Locate the cell with the specified text and output its [X, Y] center coordinate. 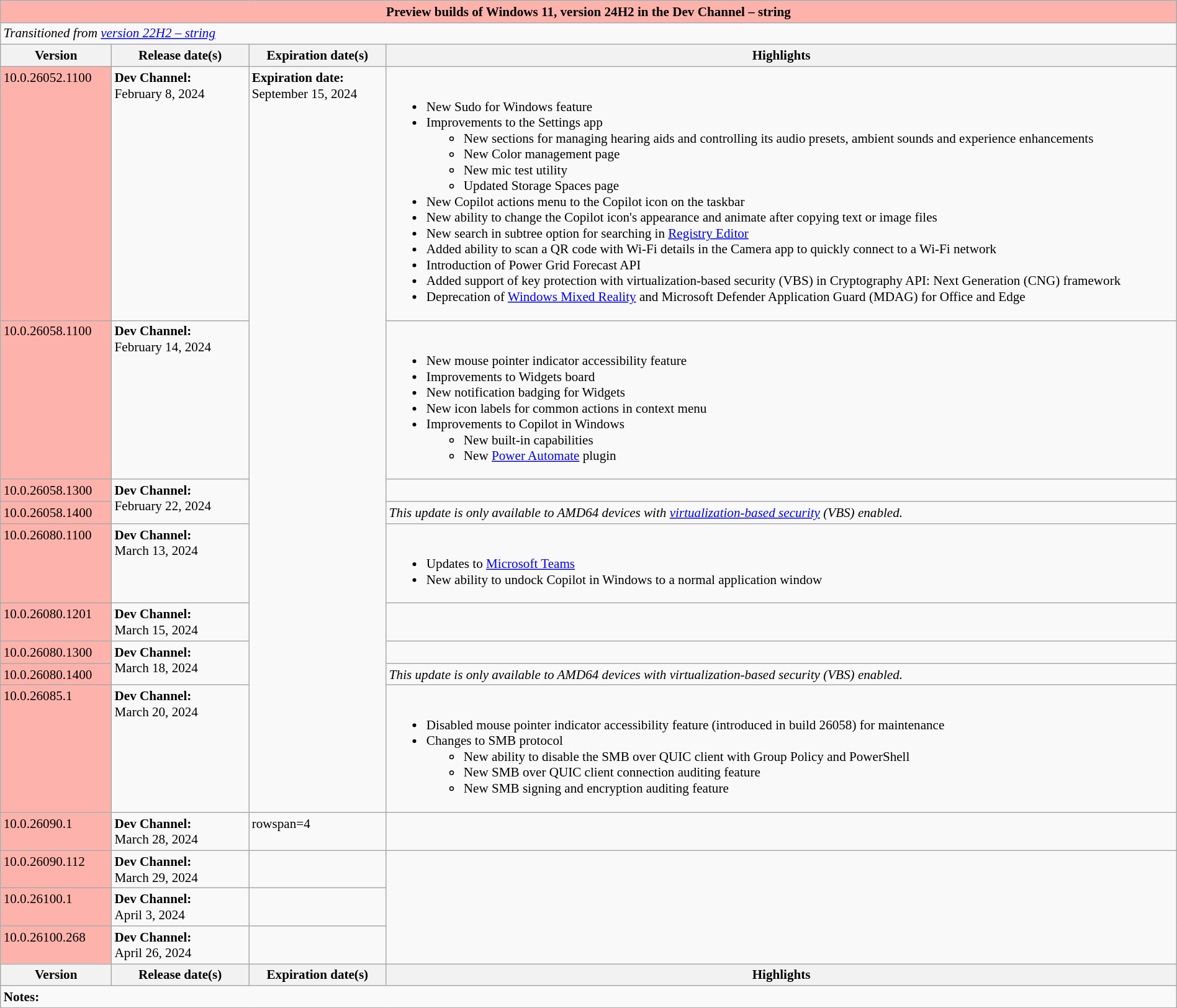
Dev Channel:February 8, 2024 [180, 194]
Updates to Microsoft TeamsNew ability to undock Copilot in Windows to a normal application window [781, 564]
10.0.26058.1400 [56, 513]
10.0.26080.1100 [56, 564]
Dev Channel:April 3, 2024 [180, 907]
rowspan=4 [318, 832]
Dev Channel:March 13, 2024 [180, 564]
Dev Channel:April 26, 2024 [180, 945]
Dev Channel:March 20, 2024 [180, 749]
10.0.26080.1300 [56, 652]
10.0.26085.1 [56, 749]
10.0.26100.1 [56, 907]
10.0.26100.268 [56, 945]
Notes: [588, 997]
10.0.26058.1100 [56, 400]
10.0.26058.1300 [56, 490]
Dev Channel:March 15, 2024 [180, 622]
10.0.26052.1100 [56, 194]
Expiration date:September 15, 2024 [318, 439]
Preview builds of Windows 11, version 24H2 in the Dev Channel – string [588, 11]
Dev Channel:March 18, 2024 [180, 663]
Transitioned from version 22H2 – string [588, 34]
10.0.26090.112 [56, 869]
Dev Channel:March 29, 2024 [180, 869]
Dev Channel:February 14, 2024 [180, 400]
10.0.26080.1400 [56, 674]
Dev Channel:February 22, 2024 [180, 502]
10.0.26090.1 [56, 832]
Dev Channel:March 28, 2024 [180, 832]
10.0.26080.1201 [56, 622]
